For the text-containing cell, return its midpoint in (x, y) coordinate format. 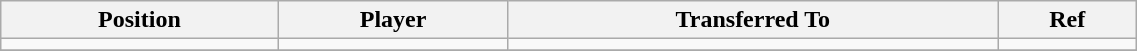
Player (393, 20)
Ref (1068, 20)
Transferred To (753, 20)
Position (140, 20)
